Identify which cell holds the provided text, then report its (X, Y) central coordinate. 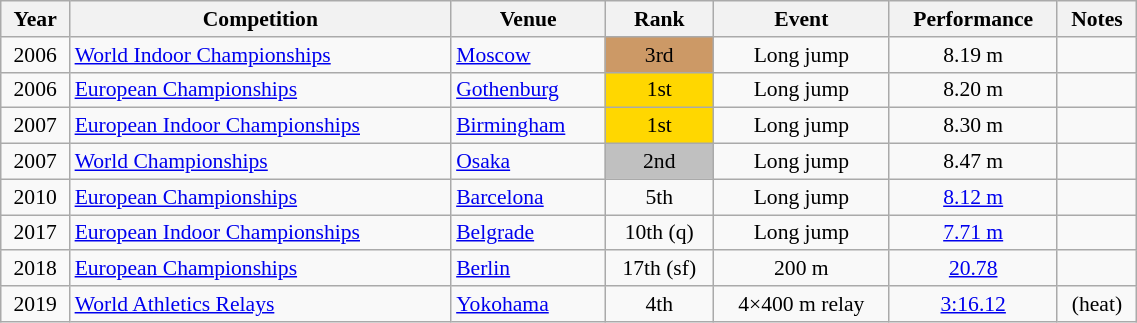
Performance (973, 19)
Rank (659, 19)
Berlin (528, 269)
Belgrade (528, 233)
17th (sf) (659, 269)
World Indoor Championships (261, 55)
Competition (261, 19)
World Athletics Relays (261, 304)
Moscow (528, 55)
Barcelona (528, 197)
Event (801, 19)
Osaka (528, 162)
2017 (36, 233)
Venue (528, 19)
World Championships (261, 162)
3:16.12 (973, 304)
4th (659, 304)
2nd (659, 162)
8.30 m (973, 126)
3rd (659, 55)
8.19 m (973, 55)
200 m (801, 269)
8.20 m (973, 90)
10th (q) (659, 233)
2019 (36, 304)
4×400 m relay (801, 304)
Yokohama (528, 304)
Notes (1097, 19)
2010 (36, 197)
Gothenburg (528, 90)
Birmingham (528, 126)
2018 (36, 269)
20.78 (973, 269)
Year (36, 19)
5th (659, 197)
8.47 m (973, 162)
(heat) (1097, 304)
7.71 m (973, 233)
8.12 m (973, 197)
